Determine the [X, Y] coordinate at the center of the cell enclosing the given text.  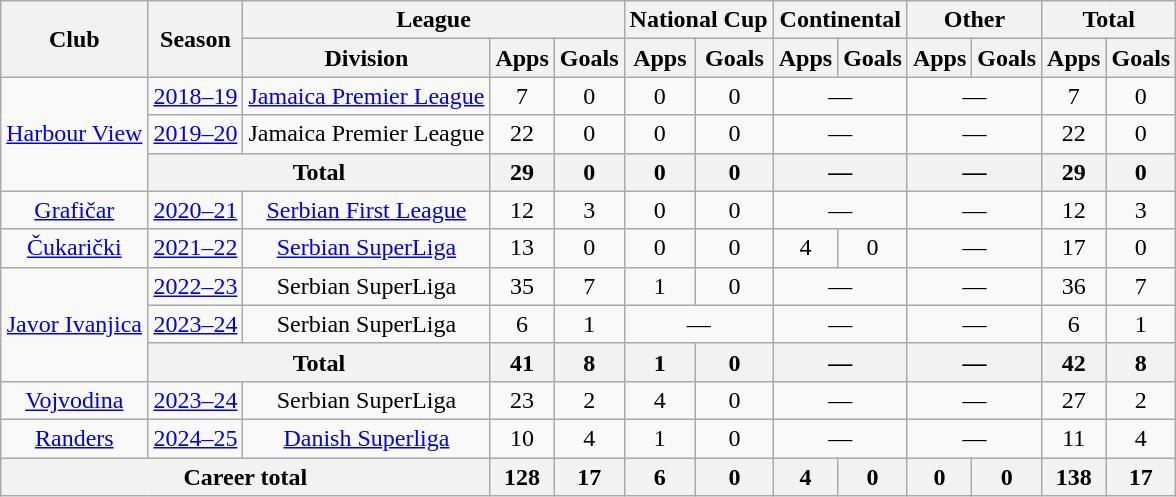
2021–22 [196, 248]
Randers [74, 438]
2020–21 [196, 210]
36 [1074, 286]
League [434, 20]
2019–20 [196, 134]
27 [1074, 400]
Javor Ivanjica [74, 324]
Grafičar [74, 210]
2018–19 [196, 96]
42 [1074, 362]
35 [522, 286]
138 [1074, 477]
2024–25 [196, 438]
Other [974, 20]
Career total [246, 477]
National Cup [698, 20]
Serbian First League [366, 210]
23 [522, 400]
Vojvodina [74, 400]
Club [74, 39]
41 [522, 362]
10 [522, 438]
Danish Superliga [366, 438]
2022–23 [196, 286]
Season [196, 39]
128 [522, 477]
Čukarički [74, 248]
11 [1074, 438]
Harbour View [74, 134]
Division [366, 58]
Continental [840, 20]
13 [522, 248]
